Identify which cell holds the provided text, then report its (X, Y) central coordinate. 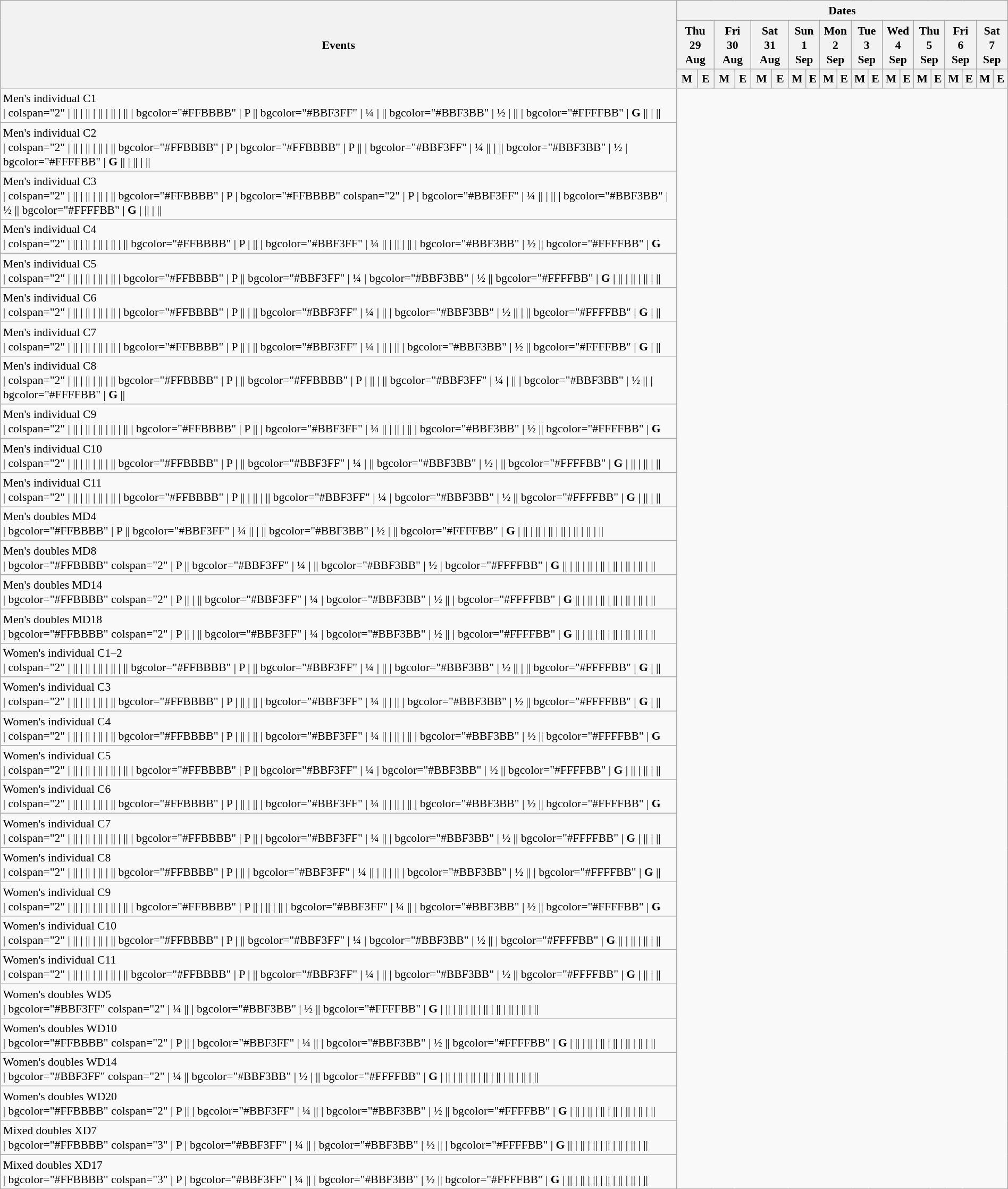
Women's doubles WD5| bgcolor="#BBF3FF" colspan="2" | ¼ || | bgcolor="#BBF3BB" | ½ || bgcolor="#FFFFBB" | G | || | || | || | || | || | || | || | || (339, 1001)
Fri30 Aug (733, 45)
Events (339, 45)
Dates (842, 11)
Mon2 Sep (836, 45)
Tue3 Sep (867, 45)
Sun1 Sep (804, 45)
Thu5 Sep (929, 45)
Sat31 Aug (770, 45)
Women's doubles WD14| bgcolor="#BBF3FF" colspan="2" | ¼ || bgcolor="#BBF3BB" | ½ | || bgcolor="#FFFFBB" | G | || | || | || | || | || | || | || | || (339, 1069)
Thu29 Aug (695, 45)
Sat7 Sep (992, 45)
Wed4 Sep (898, 45)
Fri6 Sep (960, 45)
